Search for the cell housing the specified text and yield its [X, Y] center coordinate. 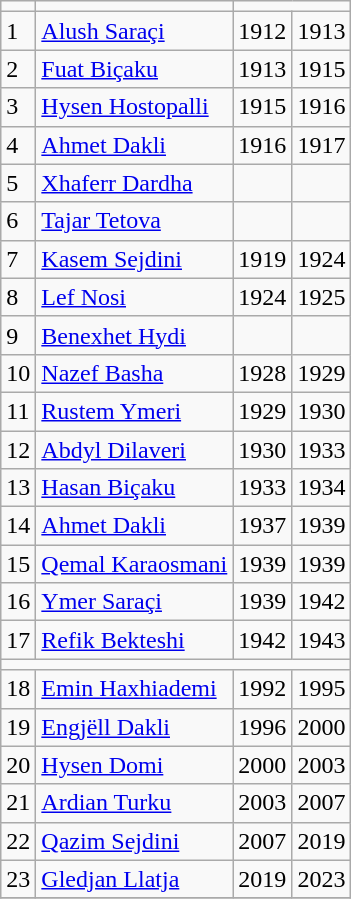
1995 [322, 689]
8 [18, 297]
20 [18, 765]
14 [18, 526]
Tajar Tetova [134, 221]
Hysen Hostopalli [134, 107]
4 [18, 145]
12 [18, 449]
1928 [262, 373]
21 [18, 803]
Abdyl Dilaveri [134, 449]
15 [18, 564]
Ymer Saraçi [134, 602]
Rustem Ymeri [134, 411]
11 [18, 411]
7 [18, 259]
5 [18, 183]
1919 [262, 259]
18 [18, 689]
1943 [322, 640]
1934 [322, 488]
1992 [262, 689]
Hasan Biçaku [134, 488]
Qemal Karaosmani [134, 564]
Ardian Turku [134, 803]
Emin Haxhiademi [134, 689]
16 [18, 602]
3 [18, 107]
2023 [322, 879]
6 [18, 221]
Benexhet Hydi [134, 335]
1925 [322, 297]
Hysen Domi [134, 765]
1 [18, 31]
13 [18, 488]
Lef Nosi [134, 297]
Engjëll Dakli [134, 727]
19 [18, 727]
1937 [262, 526]
1912 [262, 31]
1917 [322, 145]
Xhaferr Dardha [134, 183]
Qazim Sejdini [134, 841]
2 [18, 69]
Refik Bekteshi [134, 640]
Alush Saraçi [134, 31]
Kasem Sejdini [134, 259]
17 [18, 640]
23 [18, 879]
1996 [262, 727]
Gledjan Llatja [134, 879]
Nazef Basha [134, 373]
22 [18, 841]
10 [18, 373]
9 [18, 335]
Fuat Biçaku [134, 69]
